Find where the given text appears and provide that cell's center as [X, Y] coordinate. 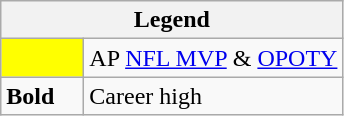
Career high [214, 96]
Bold [42, 96]
Legend [172, 20]
AP NFL MVP & OPOTY [214, 58]
